Output the (x, y) coordinate of the center of the cell containing the given text.  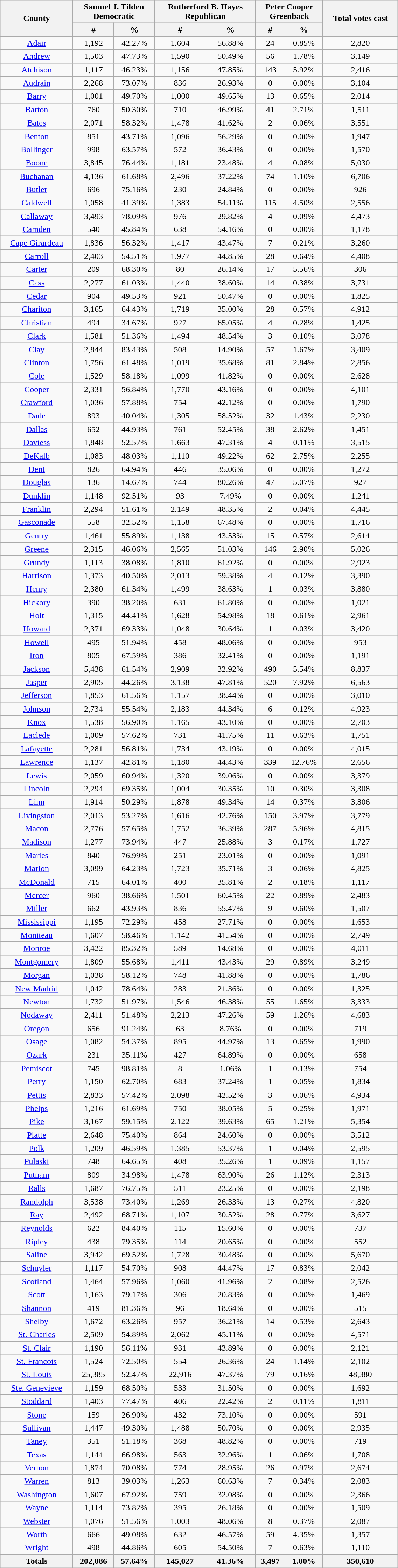
Shelby (37, 1321)
39.63% (230, 1122)
41.62% (230, 123)
Callaway (37, 216)
4,815 (360, 829)
Clark (37, 336)
51.18% (134, 1441)
2,833 (93, 1095)
931 (180, 1348)
1,811 (360, 1401)
1,810 (180, 562)
3,493 (93, 216)
44.43% (230, 762)
Chariton (37, 309)
4,136 (93, 176)
Webster (37, 1521)
3.97% (304, 815)
DeKalb (37, 456)
1,096 (180, 136)
57.64% (134, 1561)
1,834 (360, 1082)
Clay (37, 349)
Butler (37, 190)
4,101 (360, 389)
39.06% (230, 775)
1,878 (180, 802)
2,062 (180, 1335)
683 (180, 1082)
37.22% (230, 176)
68.30% (134, 269)
Harrison (37, 575)
3,167 (93, 1122)
55.68% (134, 962)
25,385 (93, 1375)
761 (180, 429)
46.23% (134, 70)
1,021 (360, 602)
0.21% (304, 243)
1,150 (93, 1082)
Boone (37, 163)
47.26% (230, 1015)
91.24% (134, 1028)
1,277 (93, 842)
Carroll (37, 256)
49.08% (134, 1534)
1,001 (93, 96)
511 (180, 1188)
1.14% (304, 1361)
2,121 (360, 1348)
Jackson (37, 669)
390 (93, 602)
1,570 (360, 149)
64.89% (230, 1055)
3,806 (360, 802)
710 (180, 110)
Christian (37, 323)
2,331 (93, 389)
79.17% (134, 1295)
386 (180, 656)
57.88% (134, 403)
759 (180, 1495)
Newton (37, 1002)
79 (270, 1375)
56.11% (134, 1348)
2,380 (93, 589)
41.88% (230, 975)
1,357 (360, 1534)
1,000 (180, 96)
67.92% (134, 1495)
1,181 (180, 163)
0.53% (304, 1321)
62 (270, 456)
Taney (37, 1441)
408 (180, 1161)
51.03% (230, 549)
Wright (37, 1548)
1,546 (180, 1002)
1,042 (93, 988)
350,610 (360, 1561)
Vernon (37, 1468)
48.35% (230, 509)
731 (180, 735)
1,590 (180, 56)
57 (270, 349)
15.60% (230, 1228)
2,255 (360, 456)
Gentry (37, 536)
1,091 (360, 855)
3,422 (93, 948)
Lawrence (37, 762)
3,512 (360, 1135)
5,030 (360, 163)
32 (270, 416)
41.39% (134, 203)
61.68% (134, 176)
1,148 (93, 496)
74 (270, 176)
1,464 (93, 1281)
395 (180, 1508)
3,078 (360, 336)
6,563 (360, 682)
1,163 (93, 1295)
1,529 (93, 376)
1,114 (93, 1508)
Cole (37, 376)
1,734 (180, 749)
Oregon (37, 1028)
1,158 (180, 522)
1,082 (93, 1042)
58.52% (230, 416)
1,425 (360, 323)
1,325 (360, 988)
1,019 (180, 362)
Stone (37, 1414)
52.47% (134, 1375)
3,779 (360, 815)
Daviess (37, 443)
Andrew (37, 56)
23.48% (230, 163)
58.46% (134, 935)
2,905 (93, 682)
30.35% (230, 789)
Maries (37, 855)
85.32% (134, 948)
251 (180, 855)
0.10% (304, 336)
New Madrid (37, 988)
45.11% (230, 1335)
4,820 (360, 1201)
Scott (37, 1295)
146 (270, 549)
Caldwell (37, 203)
563 (180, 1454)
69.52% (134, 1255)
Clinton (37, 362)
3,515 (360, 443)
26.90% (134, 1414)
1,165 (180, 722)
1,488 (180, 1428)
St. Charles (37, 1335)
Jasper (37, 682)
48.54% (230, 336)
39.03% (134, 1481)
1,756 (93, 362)
0.27% (304, 1201)
Mercer (37, 895)
2,961 (360, 616)
35.11% (134, 1055)
65 (270, 1122)
368 (180, 1441)
52.45% (230, 429)
67.59% (134, 656)
61.56% (134, 695)
1,440 (180, 283)
3,333 (360, 1002)
750 (180, 1108)
1,195 (93, 922)
47.73% (134, 56)
Carter (37, 269)
26.36% (230, 1361)
Polk (37, 1148)
921 (180, 296)
44.41% (134, 616)
50.29% (134, 802)
809 (93, 1175)
656 (93, 1028)
4,571 (360, 1335)
2,198 (360, 1188)
1,581 (93, 336)
61.92% (230, 562)
231 (93, 1055)
29 (270, 962)
202,086 (93, 1561)
56.90% (134, 722)
Monroe (37, 948)
54.37% (134, 1042)
908 (180, 1268)
1,138 (180, 536)
2.84% (304, 362)
2,526 (360, 1281)
42.12% (230, 403)
813 (93, 1481)
2,315 (93, 549)
Adair (37, 43)
48,380 (360, 1375)
1,058 (93, 203)
Ripley (37, 1242)
1.06% (230, 1068)
2,071 (93, 123)
1,144 (93, 1454)
1,770 (180, 389)
80.26% (230, 482)
Total votes cast (360, 18)
957 (180, 1321)
Platte (37, 1135)
78.09% (134, 216)
Wayne (37, 1508)
Worth (37, 1534)
1,732 (93, 1002)
Atchison (37, 70)
0.25% (304, 1108)
50.49% (230, 56)
47.81% (230, 682)
Ray (37, 1215)
2,083 (360, 1481)
2,496 (180, 176)
Sullivan (37, 1428)
44.34% (230, 709)
30.52% (230, 1215)
1,411 (180, 962)
1,499 (180, 589)
715 (93, 882)
Lewis (37, 775)
47.85% (230, 70)
2,776 (93, 829)
652 (93, 429)
80 (180, 269)
2,628 (360, 376)
2,183 (180, 709)
1,947 (360, 136)
2,059 (93, 775)
76.44% (134, 163)
283 (180, 988)
1,836 (93, 243)
1,385 (180, 1148)
230 (180, 190)
92.51% (134, 496)
64.94% (134, 469)
432 (180, 1414)
57.62% (134, 735)
2,923 (360, 562)
3,010 (360, 695)
2,614 (360, 536)
43.16% (230, 389)
Washington (37, 1495)
2,565 (180, 549)
2,371 (93, 629)
59.15% (134, 1122)
51.97% (134, 1002)
32.41% (230, 656)
54.89% (134, 1335)
495 (93, 642)
54.11% (230, 203)
0.28% (304, 323)
Laclede (37, 735)
1,628 (180, 616)
61.69% (134, 1108)
2,087 (360, 1521)
840 (93, 855)
114 (180, 1242)
67.48% (230, 522)
60.94% (134, 775)
20.65% (230, 1242)
Pulaski (37, 1161)
10 (270, 789)
44.85% (230, 256)
1,914 (93, 802)
69.33% (134, 629)
50.47% (230, 296)
Lincoln (37, 789)
14.68% (230, 948)
1,990 (360, 1042)
926 (360, 190)
1.12% (304, 1175)
1,809 (93, 962)
43.47% (230, 243)
47 (270, 482)
30.48% (230, 1255)
Phelps (37, 1108)
22 (270, 895)
159 (93, 1414)
53.27% (134, 815)
73.40% (134, 1201)
58.12% (134, 975)
1,269 (180, 1201)
43.53% (230, 536)
1,004 (180, 789)
55.54% (134, 709)
1,790 (360, 403)
22.42% (230, 1401)
47.37% (230, 1375)
36.21% (230, 1321)
406 (180, 1401)
2,674 (360, 1468)
43.19% (230, 749)
1.26% (304, 1015)
1,113 (93, 562)
6 (270, 709)
Johnson (37, 709)
54.16% (230, 229)
49.70% (134, 96)
2,935 (360, 1428)
48.03% (134, 456)
5,670 (360, 1255)
41.75% (230, 735)
26.14% (230, 269)
59.38% (230, 575)
976 (180, 216)
2.62% (304, 429)
1,137 (93, 762)
960 (93, 895)
605 (180, 1548)
4,408 (360, 256)
63.26% (134, 1321)
1,191 (360, 656)
1,107 (180, 1215)
1,305 (180, 416)
1,083 (93, 456)
1,853 (93, 695)
744 (180, 482)
Miller (37, 909)
3,104 (360, 83)
490 (270, 669)
Douglas (37, 482)
49.22% (230, 456)
1,383 (180, 203)
32.52% (134, 522)
54.50% (230, 1548)
46.99% (230, 110)
1,209 (93, 1148)
1,469 (360, 1295)
44.86% (134, 1548)
1.78% (304, 56)
61.48% (134, 362)
1,190 (93, 1348)
8,837 (360, 669)
Osage (37, 1042)
27.71% (230, 922)
Ralls (37, 1188)
2.90% (304, 549)
438 (93, 1242)
51.61% (134, 509)
38.20% (134, 602)
41.54% (230, 935)
1,036 (93, 403)
Dallas (37, 429)
County (37, 18)
1,716 (360, 522)
76.99% (134, 855)
2,656 (360, 762)
54.70% (134, 1268)
22,916 (180, 1375)
631 (180, 602)
0.64% (304, 256)
Texas (37, 1454)
Mississippi (37, 922)
Crawford (37, 403)
35.26% (230, 1161)
1.43% (304, 416)
72.29% (134, 922)
1,653 (360, 922)
1,524 (93, 1361)
3,551 (360, 123)
2,509 (93, 1335)
745 (93, 1068)
Schuyler (37, 1268)
998 (93, 149)
Morgan (37, 975)
3,099 (93, 869)
26.33% (230, 1201)
Buchanan (37, 176)
209 (93, 269)
61.80% (230, 602)
52.57% (134, 443)
12.76% (304, 762)
1,076 (93, 1521)
68.50% (134, 1388)
508 (180, 349)
64.23% (134, 869)
Pike (37, 1122)
Cass (37, 283)
3,845 (93, 163)
Howard (37, 629)
0.05% (304, 1082)
93 (180, 496)
5.92% (304, 70)
1,494 (180, 336)
0.97% (304, 1468)
15 (270, 536)
60.63% (230, 1481)
3,731 (360, 283)
953 (360, 642)
4.50% (304, 203)
50.70% (230, 1428)
3,420 (360, 629)
1,501 (180, 895)
50.30% (134, 110)
1,874 (93, 1468)
66.98% (134, 1454)
0.18% (304, 882)
56 (270, 56)
3,390 (360, 575)
558 (93, 522)
98.81% (134, 1068)
826 (93, 469)
1,403 (93, 1401)
Barry (37, 96)
Madison (37, 842)
Peter CooperGreenback (289, 12)
11 (270, 735)
28.95% (230, 1468)
35.00% (230, 309)
3,880 (360, 589)
56.88% (230, 43)
4,473 (360, 216)
1,060 (180, 1281)
72.50% (134, 1361)
38.05% (230, 1108)
3,260 (360, 243)
696 (93, 190)
1,538 (93, 722)
37.24% (230, 1082)
46.38% (230, 1002)
McDonald (37, 882)
Lafayette (37, 749)
35.06% (230, 469)
1,461 (93, 536)
5,354 (360, 1122)
55.89% (134, 536)
143 (270, 70)
3,627 (360, 1215)
1,216 (93, 1108)
1,511 (360, 110)
1,320 (180, 775)
1,178 (360, 229)
Camden (37, 229)
44.93% (134, 429)
1,241 (360, 496)
Marion (37, 869)
Iron (37, 656)
419 (93, 1308)
3,138 (180, 682)
4,683 (360, 1015)
1,672 (93, 1321)
Scotland (37, 1281)
60.45% (230, 895)
46.59% (134, 1148)
49.34% (230, 802)
43.93% (134, 909)
61.34% (134, 589)
805 (93, 656)
0.30% (304, 789)
42.81% (134, 762)
23.01% (230, 855)
18.64% (230, 1308)
2,844 (93, 349)
1,315 (93, 616)
520 (270, 682)
2,268 (93, 83)
41 (270, 110)
4,934 (360, 1095)
774 (180, 1468)
2,403 (93, 256)
533 (180, 1388)
58.18% (134, 376)
Knox (37, 722)
5.07% (304, 482)
1,723 (180, 869)
498 (93, 1548)
1,848 (93, 443)
30.64% (230, 629)
622 (93, 1228)
1,159 (93, 1388)
5.96% (304, 829)
1,272 (360, 469)
1,604 (180, 43)
25.88% (230, 842)
3,249 (360, 962)
St. Louis (37, 1375)
63.57% (134, 149)
1,503 (93, 56)
0.17% (304, 842)
5,026 (360, 549)
287 (270, 829)
Putnam (37, 1175)
Bollinger (37, 149)
Livingston (37, 815)
51.56% (134, 1521)
42.52% (230, 1095)
26.93% (230, 83)
34.98% (134, 1175)
Linn (37, 802)
44.26% (134, 682)
31.50% (230, 1388)
70.08% (134, 1468)
8.76% (230, 1028)
Dunklin (37, 496)
2,643 (360, 1321)
81 (270, 362)
55.47% (230, 909)
Montgomery (37, 962)
36.39% (230, 829)
339 (270, 762)
61.54% (134, 669)
St. Clair (37, 1348)
7.92% (304, 682)
51.48% (134, 1015)
540 (93, 229)
79.35% (134, 1242)
904 (93, 296)
895 (180, 1042)
572 (180, 149)
38.60% (230, 283)
638 (180, 229)
Jefferson (37, 695)
14.67% (134, 482)
1.67% (304, 349)
2,042 (360, 1268)
56.32% (134, 243)
62.70% (134, 1082)
1,156 (180, 70)
38.44% (230, 695)
1,180 (180, 762)
49.53% (134, 296)
591 (360, 1414)
1,751 (360, 735)
77.47% (134, 1401)
4,011 (360, 948)
760 (93, 110)
57.96% (134, 1281)
57.65% (134, 829)
2,648 (93, 1135)
56.81% (134, 749)
2,230 (360, 416)
51.36% (134, 336)
21.36% (230, 988)
75.16% (134, 190)
38.63% (230, 589)
Holt (37, 616)
64.65% (134, 1161)
Dent (37, 469)
2,213 (180, 1015)
55 (270, 1002)
1,417 (180, 243)
45.84% (134, 229)
44.47% (230, 1268)
2,366 (360, 1495)
56.84% (134, 389)
35.68% (230, 362)
666 (93, 1534)
Perry (37, 1082)
20.83% (230, 1295)
2,492 (93, 1215)
2,014 (360, 96)
24.84% (230, 190)
515 (360, 1308)
Shannon (37, 1308)
2,281 (93, 749)
7.49% (230, 496)
446 (180, 469)
2.75% (304, 456)
41.82% (230, 376)
Ste. Genevieve (37, 1388)
3,165 (93, 309)
427 (180, 1055)
3,379 (360, 775)
Hickory (37, 602)
3,308 (360, 789)
43.43% (230, 962)
40.50% (134, 575)
36.43% (230, 149)
0.38% (304, 283)
1,971 (360, 1108)
44.97% (230, 1042)
26.18% (230, 1508)
662 (93, 909)
Randolph (37, 1201)
2,749 (360, 935)
9 (270, 909)
1,663 (180, 443)
2,098 (180, 1095)
68.71% (134, 1215)
81.36% (134, 1308)
38.66% (134, 895)
1,038 (93, 975)
5,438 (93, 669)
851 (93, 136)
1,786 (360, 975)
43.71% (134, 136)
Stoddard (37, 1401)
43.89% (230, 1348)
40.04% (134, 416)
0.16% (304, 1375)
1,009 (93, 735)
Totals (37, 1561)
0.34% (304, 1481)
447 (180, 842)
737 (360, 1228)
Rutherford B. HayesRepublican (205, 12)
1,003 (180, 1521)
5 (270, 1108)
3,497 (270, 1561)
65.05% (230, 323)
38 (270, 429)
61.03% (134, 283)
Ozark (37, 1055)
0.83% (304, 1268)
1,825 (360, 296)
35.81% (230, 882)
1,099 (180, 376)
Reynolds (37, 1228)
5.56% (304, 269)
Pettis (37, 1095)
1,687 (93, 1188)
73.94% (134, 842)
53.37% (230, 1148)
84.40% (134, 1228)
658 (360, 1055)
34.67% (134, 323)
2,595 (360, 1148)
64.43% (134, 309)
2.71% (304, 110)
1,507 (360, 909)
1,977 (180, 256)
Saline (37, 1255)
632 (180, 1534)
49.30% (134, 1428)
1,708 (360, 1454)
1,752 (180, 829)
4.35% (304, 1534)
Benton (37, 136)
18 (270, 616)
0.60% (304, 909)
5.54% (304, 669)
78.64% (134, 988)
1,447 (93, 1428)
2,277 (93, 283)
0.13% (304, 1068)
145,027 (180, 1561)
0.77% (304, 1215)
2,483 (360, 895)
Cape Girardeau (37, 243)
1,451 (360, 429)
4,923 (360, 709)
1,692 (360, 1388)
864 (180, 1135)
2,102 (360, 1361)
552 (360, 1242)
1.10% (304, 176)
42.76% (230, 815)
42.27% (134, 43)
Howell (37, 642)
2,820 (360, 43)
2,313 (360, 1175)
136 (93, 482)
4,445 (360, 509)
Samuel J. TildenDemocratic (114, 12)
1,719 (180, 309)
1,509 (360, 1508)
73.07% (134, 83)
3,538 (93, 1201)
76.75% (134, 1188)
1.21% (304, 1122)
Warren (37, 1481)
2,149 (180, 509)
1,192 (93, 43)
1,727 (360, 842)
Franklin (37, 509)
Barton (37, 110)
400 (180, 882)
51.94% (134, 642)
Moniteau (37, 935)
3,942 (93, 1255)
589 (180, 948)
2,416 (360, 70)
893 (93, 416)
64.01% (134, 882)
58.32% (134, 123)
2,703 (360, 722)
150 (270, 815)
38.08% (134, 562)
1.65% (304, 1002)
Pemiscot (37, 1068)
2,856 (360, 362)
Henry (37, 589)
2,122 (180, 1122)
54.51% (134, 256)
4,015 (360, 749)
35.71% (230, 869)
Dade (37, 416)
1,616 (180, 815)
1.00% (304, 1561)
1,728 (180, 1255)
32.08% (230, 1495)
2,909 (180, 669)
63.90% (230, 1175)
Audrain (37, 83)
48.82% (230, 1441)
1,263 (180, 1481)
Greene (37, 549)
57.42% (134, 1095)
46.57% (230, 1534)
3,409 (360, 349)
75.40% (134, 1135)
1,048 (180, 629)
23.25% (230, 1188)
49.65% (230, 96)
Nodaway (37, 1015)
3,149 (360, 56)
St. Francois (37, 1361)
494 (93, 323)
2,734 (93, 709)
Bates (37, 123)
351 (93, 1441)
554 (180, 1361)
Gasconade (37, 522)
Cedar (37, 296)
24.60% (230, 1135)
46.06% (134, 549)
Macon (37, 829)
1,142 (180, 935)
69.35% (134, 789)
Grundy (37, 562)
63 (180, 1028)
47.31% (230, 443)
41.96% (230, 1281)
14.90% (230, 349)
32.92% (230, 669)
32.96% (230, 1454)
4,825 (360, 869)
Cooper (37, 389)
2,556 (360, 203)
0.85% (304, 43)
29.82% (230, 216)
83.43% (134, 349)
56.29% (230, 136)
4,912 (360, 309)
6,706 (360, 176)
0.61% (304, 616)
54.98% (230, 616)
43.10% (230, 722)
73.82% (134, 1508)
1,373 (93, 575)
96 (180, 1308)
2,411 (93, 1015)
73.10% (230, 1414)
41.36% (230, 1561)
